Determine the (X, Y) coordinate at the center of the cell enclosing the given text.  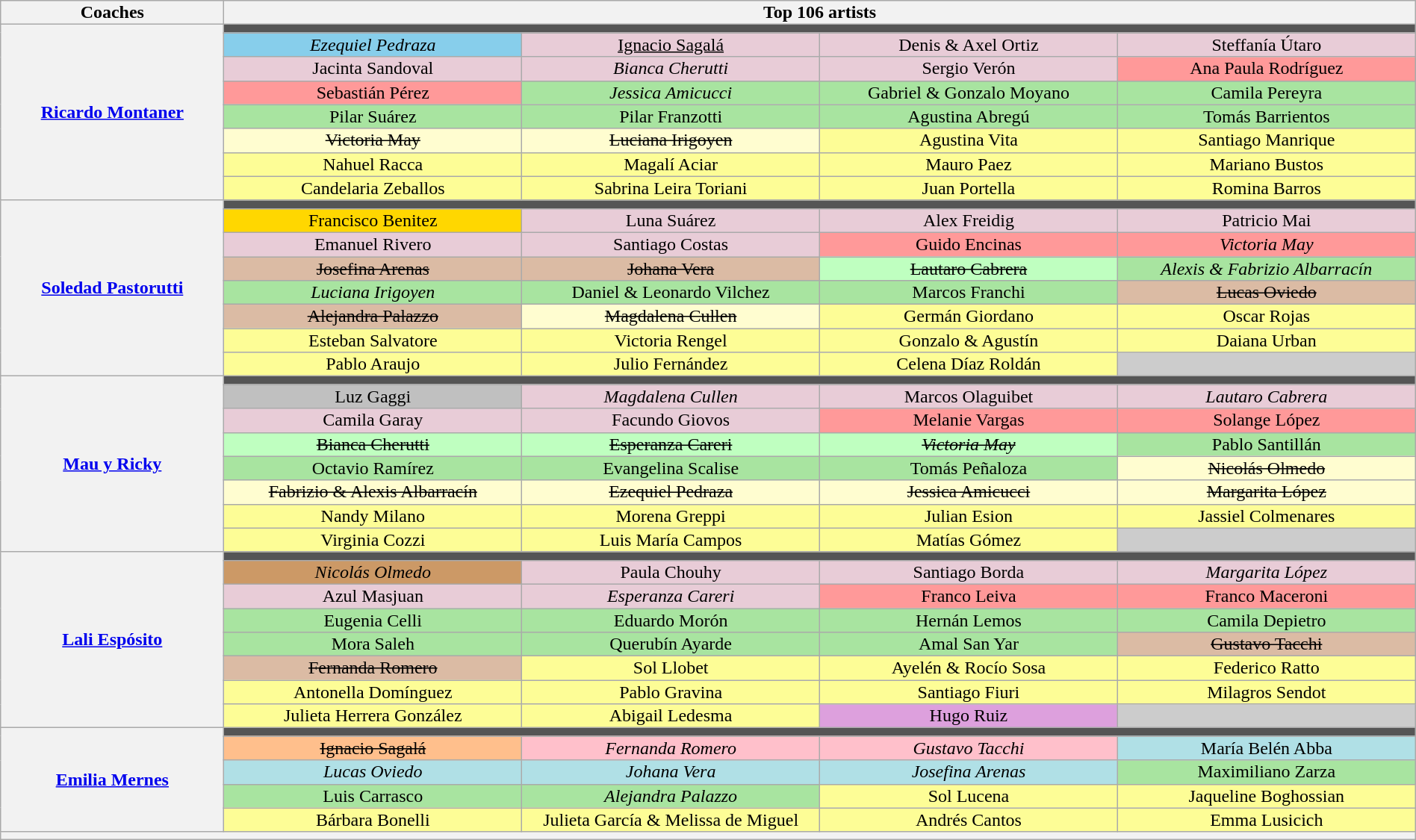
Julieta Herrera González (373, 716)
Luis María Campos (671, 540)
Sol Lucena (969, 796)
Mora Saleh (373, 644)
Luna Suárez (671, 220)
Fabrizio & Alexis Albarracín (373, 492)
Facundo Giovos (671, 420)
Antonella Domínguez (373, 692)
Germán Giordano (969, 317)
Candelaria Zeballos (373, 188)
Francisco Benitez (373, 220)
Camila Pereyra (1267, 93)
Milagros Sendot (1267, 692)
Camila Garay (373, 420)
Franco Leiva (969, 596)
Top 106 artists (820, 13)
Patricio Mai (1267, 220)
Jassiel Colmenares (1267, 516)
Marcos Franchi (969, 293)
Pilar Franzotti (671, 116)
Lali Espósito (112, 640)
Azul Masjuan (373, 596)
Amal San Yar (969, 644)
Santiago Fiuri (969, 692)
Melanie Vargas (969, 420)
Julian Esion (969, 516)
Esteban Salvatore (373, 340)
Franco Maceroni (1267, 596)
Evangelina Scalise (671, 468)
Tomás Barrientos (1267, 116)
Solange López (1267, 420)
Hugo Ruiz (969, 716)
María Belén Abba (1267, 748)
Virginia Cozzi (373, 540)
Agustina Vita (969, 140)
Jaqueline Boghossian (1267, 796)
Camila Depietro (1267, 620)
Romina Barros (1267, 188)
Jacinta Sandoval (373, 69)
Agustina Abregú (969, 116)
Gabriel & Gonzalo Moyano (969, 93)
Luz Gaggi (373, 396)
Celena Díaz Roldán (969, 364)
Pablo Gravina (671, 692)
Alexis & Fabrizio Albarracín (1267, 269)
Mauro Paez (969, 164)
Paula Chouhy (671, 572)
Abigail Ledesma (671, 716)
Andrés Cantos (969, 820)
Santiago Costas (671, 244)
Querubín Ayarde (671, 644)
Gonzalo & Agustín (969, 340)
Alex Freidig (969, 220)
Mau y Ricky (112, 464)
Steffanía Útaro (1267, 45)
Emanuel Rivero (373, 244)
Pablo Araujo (373, 364)
Oscar Rojas (1267, 317)
Emma Lusicich (1267, 820)
Sol Llobet (671, 668)
Victoria Rengel (671, 340)
Ayelén & Rocío Sosa (969, 668)
Mariano Bustos (1267, 164)
Soledad Pastorutti (112, 288)
Santiago Manrique (1267, 140)
Magalí Aciar (671, 164)
Sergio Verón (969, 69)
Guido Encinas (969, 244)
Denis & Axel Ortiz (969, 45)
Marcos Olaguibet (969, 396)
Eugenia Celli (373, 620)
Federico Ratto (1267, 668)
Hernán Lemos (969, 620)
Daniel & Leonardo Vilchez (671, 293)
Nandy Milano (373, 516)
Maximiliano Zarza (1267, 772)
Eduardo Morón (671, 620)
Julio Fernández (671, 364)
Juan Portella (969, 188)
Nahuel Racca (373, 164)
Matías Gómez (969, 540)
Ricardo Montaner (112, 113)
Tomás Peñaloza (969, 468)
Octavio Ramírez (373, 468)
Daiana Urban (1267, 340)
Pablo Santillán (1267, 444)
Ana Paula Rodríguez (1267, 69)
Emilia Mernes (112, 780)
Bárbara Bonelli (373, 820)
Sebastián Pérez (373, 93)
Coaches (112, 13)
Luis Carrasco (373, 796)
Julieta García & Melissa de Miguel (671, 820)
Sabrina Leira Toriani (671, 188)
Morena Greppi (671, 516)
Pilar Suárez (373, 116)
Santiago Borda (969, 572)
